Locate the cell with the specified text and output its (x, y) center coordinate. 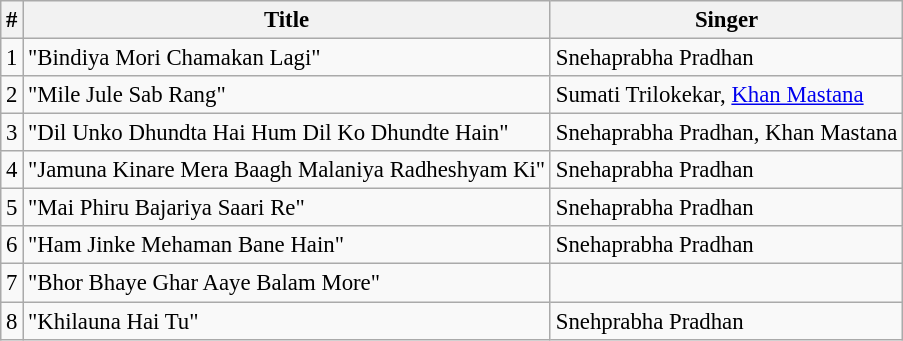
Snehprabha Pradhan (726, 321)
Title (287, 20)
8 (12, 321)
Singer (726, 20)
7 (12, 283)
"Khilauna Hai Tu" (287, 321)
6 (12, 245)
3 (12, 133)
1 (12, 58)
"Mile Jule Sab Rang" (287, 95)
"Jamuna Kinare Mera Baagh Malaniya Radheshyam Ki" (287, 170)
# (12, 20)
"Bhor Bhaye Ghar Aaye Balam More" (287, 283)
"Ham Jinke Mehaman Bane Hain" (287, 245)
Sumati Trilokekar, Khan Mastana (726, 95)
Snehaprabha Pradhan, Khan Mastana (726, 133)
"Dil Unko Dhundta Hai Hum Dil Ko Dhundte Hain" (287, 133)
"Mai Phiru Bajariya Saari Re" (287, 208)
5 (12, 208)
4 (12, 170)
"Bindiya Mori Chamakan Lagi" (287, 58)
2 (12, 95)
